Extract the [x, y] coordinate from the center of the cell holding the provided text.  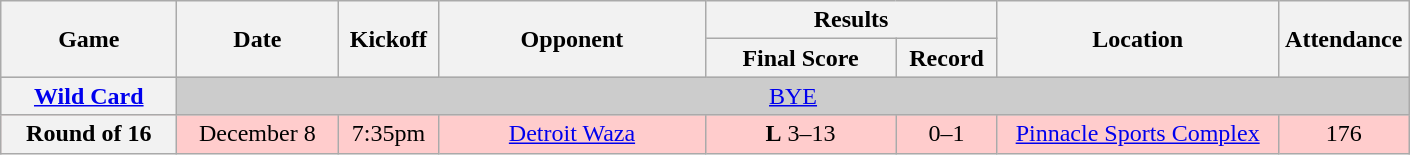
L 3–13 [800, 134]
Detroit Waza [572, 134]
Kickoff [388, 39]
Round of 16 [89, 134]
Record [946, 58]
Game [89, 39]
Opponent [572, 39]
Results [851, 20]
December 8 [258, 134]
Final Score [800, 58]
Pinnacle Sports Complex [1138, 134]
176 [1344, 134]
0–1 [946, 134]
Location [1138, 39]
Attendance [1344, 39]
Wild Card [89, 96]
BYE [793, 96]
Date [258, 39]
7:35pm [388, 134]
